Search for the cell housing the specified text and yield its [X, Y] center coordinate. 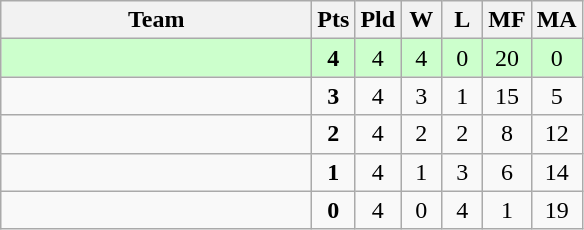
Pld [378, 20]
5 [556, 96]
MF [507, 20]
12 [556, 134]
Team [156, 20]
6 [507, 172]
8 [507, 134]
L [462, 20]
14 [556, 172]
W [422, 20]
15 [507, 96]
20 [507, 58]
Pts [334, 20]
19 [556, 210]
MA [556, 20]
